Provide the (x, y) coordinate of the cell's center where the given text is located.  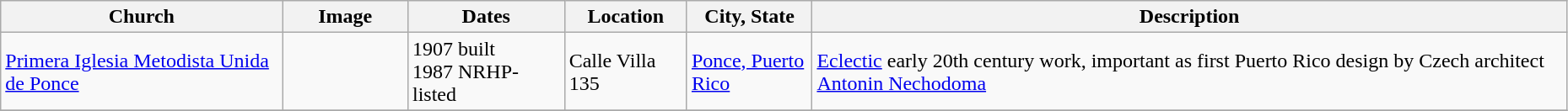
Description (1189, 17)
Church (142, 17)
Primera Iglesia Metodista Unida de Ponce (142, 71)
City, State (749, 17)
Image (346, 17)
Calle Villa 135 (626, 71)
Eclectic early 20th century work, important as first Puerto Rico design by Czech architect Antonin Nechodoma (1189, 71)
1907 built1987 NRHP-listed (486, 71)
Dates (486, 17)
Ponce, Puerto Rico (749, 71)
Location (626, 17)
